Search for the cell housing the specified text and yield its [x, y] center coordinate. 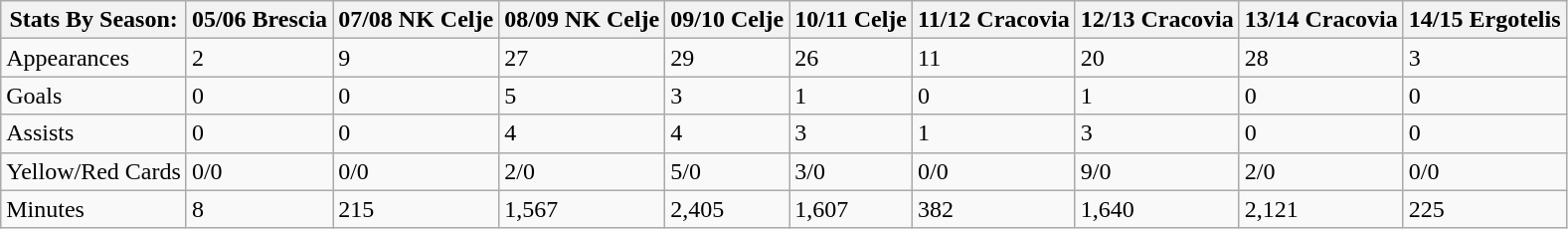
2,405 [728, 209]
5 [583, 96]
26 [851, 58]
12/13 Cracovia [1157, 20]
225 [1484, 209]
2 [259, 58]
13/14 Cracovia [1320, 20]
1,567 [583, 209]
05/06 Brescia [259, 20]
2,121 [1320, 209]
09/10 Celje [728, 20]
10/11 Celje [851, 20]
5/0 [728, 171]
1,607 [851, 209]
9 [416, 58]
29 [728, 58]
9/0 [1157, 171]
8 [259, 209]
27 [583, 58]
Minutes [93, 209]
08/09 NK Celje [583, 20]
3/0 [851, 171]
11/12 Cracovia [993, 20]
14/15 Ergotelis [1484, 20]
Goals [93, 96]
11 [993, 58]
28 [1320, 58]
Yellow/Red Cards [93, 171]
20 [1157, 58]
215 [416, 209]
Appearances [93, 58]
07/08 NK Celje [416, 20]
Stats By Season: [93, 20]
382 [993, 209]
1,640 [1157, 209]
Assists [93, 133]
